Identify which cell holds the provided text, then report its [x, y] central coordinate. 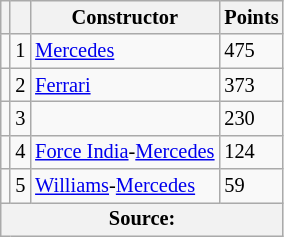
Constructor [124, 17]
124 [251, 152]
Williams-Mercedes [124, 186]
Ferrari [124, 85]
Mercedes [124, 51]
59 [251, 186]
Source: [142, 219]
Force India-Mercedes [124, 152]
373 [251, 85]
2 [20, 85]
5 [20, 186]
4 [20, 152]
3 [20, 118]
Points [251, 17]
1 [20, 51]
475 [251, 51]
230 [251, 118]
